Scan for the cell matching the given text and deliver its [X, Y] coordinate at center. 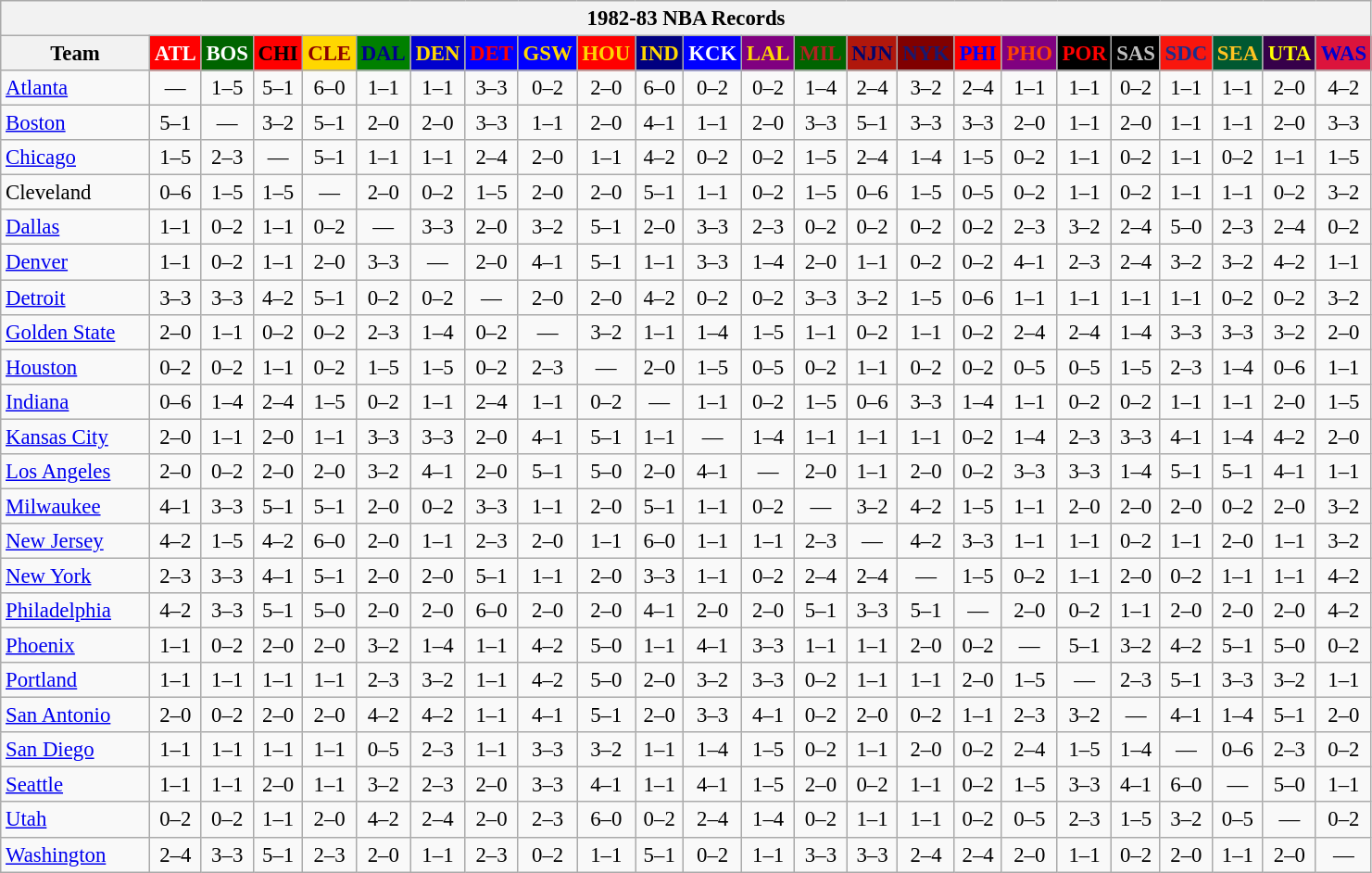
Team [76, 54]
Detroit [76, 297]
WAS [1343, 54]
Washington [76, 854]
PHI [978, 54]
New York [76, 576]
Philadelphia [76, 611]
HOU [606, 54]
SDC [1186, 54]
SEA [1238, 54]
Cleveland [76, 193]
NJN [873, 54]
ATL [175, 54]
POR [1084, 54]
Portland [76, 680]
Dallas [76, 227]
DEN [437, 54]
Boston [76, 123]
Los Angeles [76, 472]
NYK [926, 54]
Seattle [76, 785]
San Diego [76, 750]
UTA [1290, 54]
CHI [278, 54]
PHO [1029, 54]
GSW [548, 54]
LAL [767, 54]
IND [660, 54]
Denver [76, 262]
Milwaukee [76, 506]
Golden State [76, 332]
DAL [384, 54]
CLE [330, 54]
New Jersey [76, 541]
1982-83 NBA Records [686, 19]
Atlanta [76, 88]
Chicago [76, 158]
DET [491, 54]
KCK [713, 54]
San Antonio [76, 715]
Phoenix [76, 646]
Kansas City [76, 436]
Indiana [76, 401]
BOS [227, 54]
MIL [821, 54]
SAS [1136, 54]
Utah [76, 820]
Houston [76, 367]
